Provide the [X, Y] coordinate of the cell's center where the given text is located.  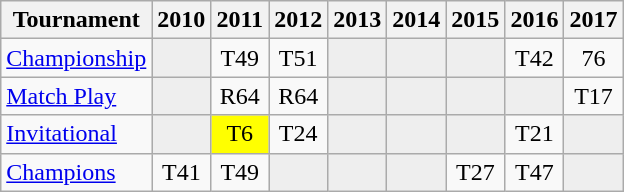
2010 [182, 20]
Tournament [76, 20]
T27 [476, 172]
76 [594, 58]
T51 [298, 58]
Champions [76, 172]
Championship [76, 58]
Invitational [76, 134]
T6 [240, 134]
2017 [594, 20]
2011 [240, 20]
T17 [594, 96]
T47 [534, 172]
2013 [358, 20]
Match Play [76, 96]
T21 [534, 134]
2016 [534, 20]
2012 [298, 20]
2014 [416, 20]
2015 [476, 20]
T42 [534, 58]
T24 [298, 134]
T41 [182, 172]
